Return the (x, y) coordinate for the center point of the cell that contains the specified text.  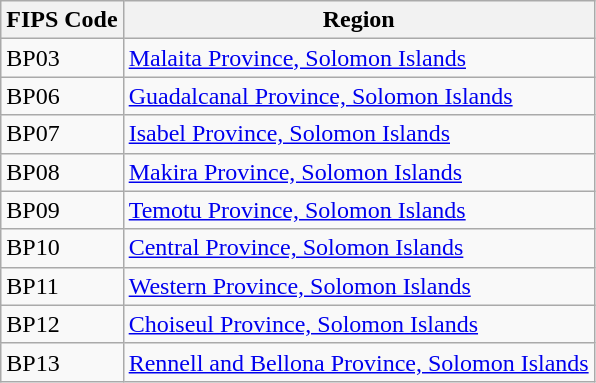
BP03 (62, 58)
Central Province, Solomon Islands (358, 248)
BP12 (62, 324)
Malaita Province, Solomon Islands (358, 58)
Guadalcanal Province, Solomon Islands (358, 96)
BP10 (62, 248)
Region (358, 20)
BP09 (62, 210)
Isabel Province, Solomon Islands (358, 134)
BP08 (62, 172)
Makira Province, Solomon Islands (358, 172)
FIPS Code (62, 20)
Rennell and Bellona Province, Solomon Islands (358, 362)
BP11 (62, 286)
BP13 (62, 362)
BP06 (62, 96)
Western Province, Solomon Islands (358, 286)
BP07 (62, 134)
Choiseul Province, Solomon Islands (358, 324)
Temotu Province, Solomon Islands (358, 210)
